From the cell containing the given text, extract its center point as [X, Y] coordinate. 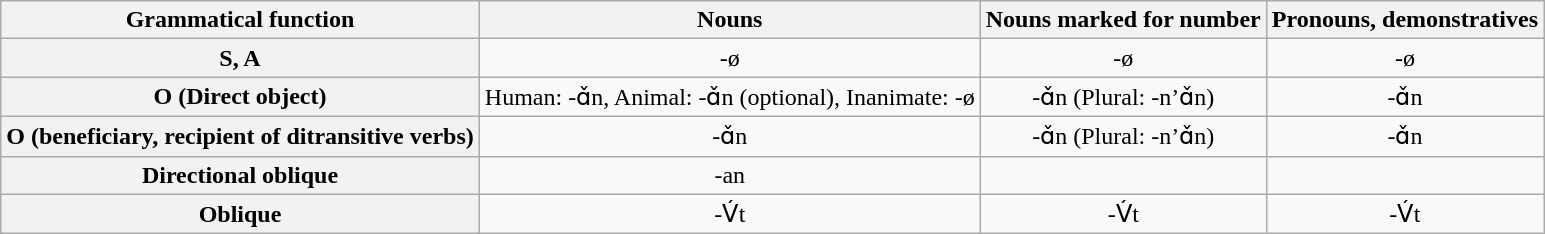
Nouns [730, 20]
Oblique [240, 214]
Pronouns, demonstratives [1404, 20]
O (Direct object) [240, 97]
S, A [240, 58]
Human: -ɑ̌n, Animal: -ɑ̌n (optional), Inanimate: -ø [730, 97]
Grammatical function [240, 20]
-an [730, 175]
Nouns marked for number [1123, 20]
Directional oblique [240, 175]
O (beneficiary, recipient of ditransitive verbs) [240, 136]
